Extract the [X, Y] coordinate from the center of the cell holding the provided text.  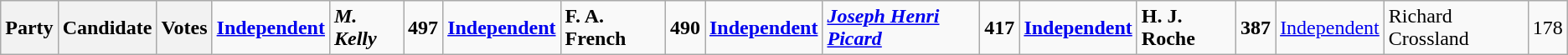
Party [29, 28]
H. J. Roche [1186, 28]
Joseph Henri Picard [901, 28]
178 [1548, 28]
490 [685, 28]
F. A. French [613, 28]
Votes [184, 28]
387 [1256, 28]
M. Kelly [366, 28]
497 [424, 28]
Candidate [107, 28]
417 [1000, 28]
Richard Crossland [1456, 28]
